Identify which cell holds the provided text, then report its [x, y] central coordinate. 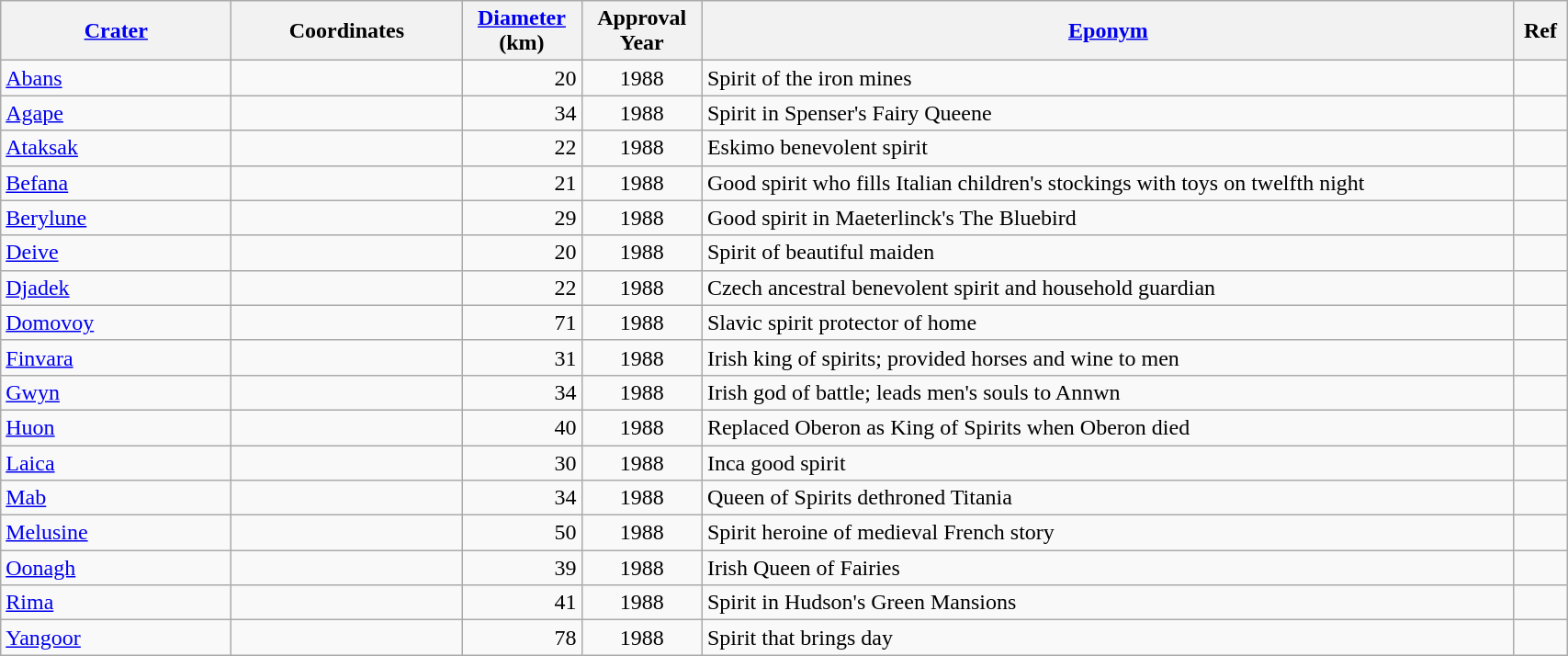
29 [522, 218]
Abans [116, 78]
30 [522, 462]
41 [522, 603]
Yangoor [116, 638]
Crater [116, 31]
Agape [116, 113]
Eskimo benevolent spirit [1108, 148]
78 [522, 638]
31 [522, 357]
Spirit of the iron mines [1108, 78]
Mab [116, 498]
71 [522, 322]
Melusine [116, 533]
Replaced Oberon as King of Spirits when Oberon died [1108, 427]
Spirit in Hudson's Green Mansions [1108, 603]
40 [522, 427]
Ref [1540, 31]
Finvara [116, 357]
Spirit heroine of medieval French story [1108, 533]
Irish god of battle; leads men's souls to Annwn [1108, 392]
Slavic spirit protector of home [1108, 322]
Irish king of spirits; provided horses and wine to men [1108, 357]
Spirit of beautiful maiden [1108, 253]
Spirit that brings day [1108, 638]
Good spirit in Maeterlinck's The Bluebird [1108, 218]
Coordinates [347, 31]
Djadek [116, 288]
Rima [116, 603]
Huon [116, 427]
39 [522, 568]
Domovoy [116, 322]
Gwyn [116, 392]
ApprovalYear [641, 31]
Irish Queen of Fairies [1108, 568]
Spirit in Spenser's Fairy Queene [1108, 113]
Oonagh [116, 568]
50 [522, 533]
Laica [116, 462]
Befana [116, 183]
Inca good spirit [1108, 462]
Eponym [1108, 31]
Queen of Spirits dethroned Titania [1108, 498]
Czech ancestral benevolent spirit and household guardian [1108, 288]
21 [522, 183]
Berylune [116, 218]
Diameter(km) [522, 31]
Good spirit who fills Italian children's stockings with toys on twelfth night [1108, 183]
Deive [116, 253]
Ataksak [116, 148]
